Capture the cell that displays the provided text and extract its (x, y) central coordinate. 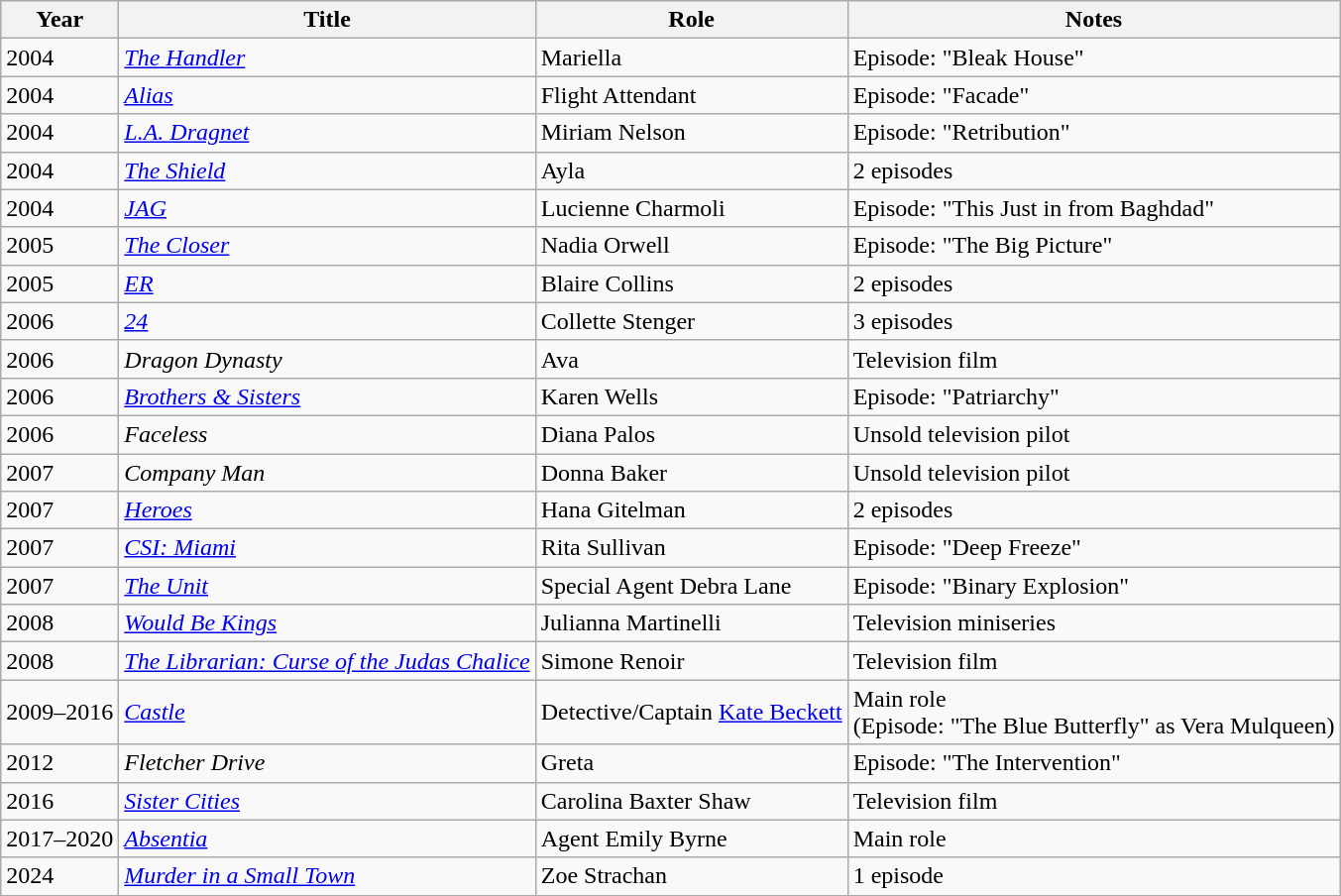
Sister Cities (327, 801)
Murder in a Small Town (327, 876)
Role (692, 20)
Diana Palos (692, 434)
Title (327, 20)
2012 (59, 763)
Greta (692, 763)
Nadia Orwell (692, 246)
Absentia (327, 839)
Miriam Nelson (692, 133)
Fletcher Drive (327, 763)
Faceless (327, 434)
Dragon Dynasty (327, 359)
Agent Emily Byrne (692, 839)
Zoe Strachan (692, 876)
Mariella (692, 57)
CSI: Miami (327, 548)
2017–2020 (59, 839)
Brothers & Sisters (327, 396)
2016 (59, 801)
Episode: "Retribution" (1094, 133)
2009–2016 (59, 712)
Lucienne Charmoli (692, 208)
Main role(Episode: "The Blue Butterfly" as Vera Mulqueen) (1094, 712)
1 episode (1094, 876)
Special Agent Debra Lane (692, 586)
2024 (59, 876)
Episode: "Patriarchy" (1094, 396)
Would Be Kings (327, 623)
Simone Renoir (692, 661)
Ava (692, 359)
Julianna Martinelli (692, 623)
Episode: "Deep Freeze" (1094, 548)
L.A. Dragnet (327, 133)
The Librarian: Curse of the Judas Chalice (327, 661)
JAG (327, 208)
Ayla (692, 170)
Rita Sullivan (692, 548)
Donna Baker (692, 473)
Episode: "This Just in from Baghdad" (1094, 208)
Castle (327, 712)
The Unit (327, 586)
The Handler (327, 57)
Heroes (327, 510)
Notes (1094, 20)
ER (327, 283)
Carolina Baxter Shaw (692, 801)
The Shield (327, 170)
Company Man (327, 473)
Detective/Captain Kate Beckett (692, 712)
Hana Gitelman (692, 510)
Episode: "The Big Picture" (1094, 246)
Year (59, 20)
Blaire Collins (692, 283)
3 episodes (1094, 321)
24 (327, 321)
Flight Attendant (692, 95)
Episode: "Bleak House" (1094, 57)
Main role (1094, 839)
Episode: "Binary Explosion" (1094, 586)
Karen Wells (692, 396)
Collette Stenger (692, 321)
Episode: "The Intervention" (1094, 763)
Television miniseries (1094, 623)
The Closer (327, 246)
Episode: "Facade" (1094, 95)
Alias (327, 95)
